For the text-containing cell, return its midpoint in (x, y) coordinate format. 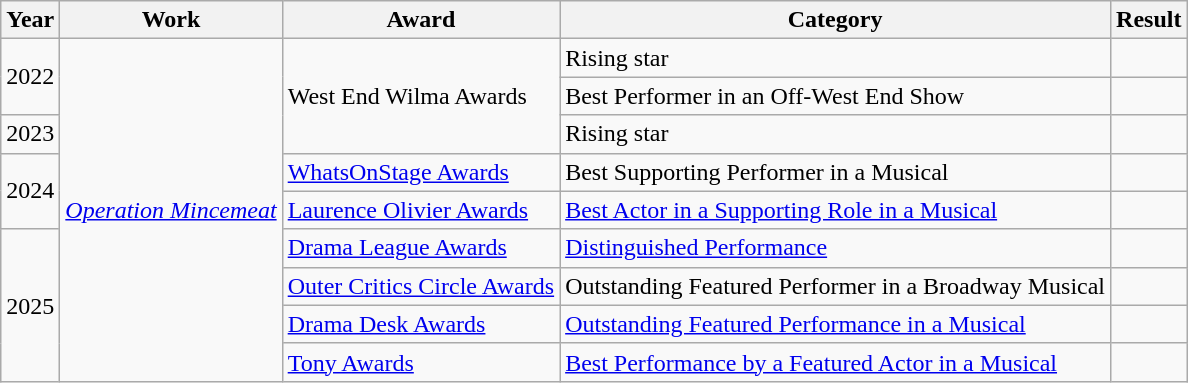
Outstanding Featured Performer in a Broadway Musical (836, 286)
Best Performer in an Off-West End Show (836, 96)
2024 (30, 191)
2025 (30, 305)
Result (1149, 20)
2023 (30, 134)
Best Performance by a Featured Actor in a Musical (836, 362)
Drama Desk Awards (420, 324)
Best Actor in a Supporting Role in a Musical (836, 210)
Category (836, 20)
West End Wilma Awards (420, 96)
Award (420, 20)
Laurence Olivier Awards (420, 210)
Year (30, 20)
Outer Critics Circle Awards (420, 286)
Distinguished Performance (836, 248)
Tony Awards (420, 362)
Best Supporting Performer in a Musical (836, 172)
Work (171, 20)
WhatsOnStage Awards (420, 172)
Operation Mincemeat (171, 210)
Drama League Awards (420, 248)
2022 (30, 77)
Outstanding Featured Performance in a Musical (836, 324)
